Determine the (x, y) coordinate at the center of the cell enclosing the given text.  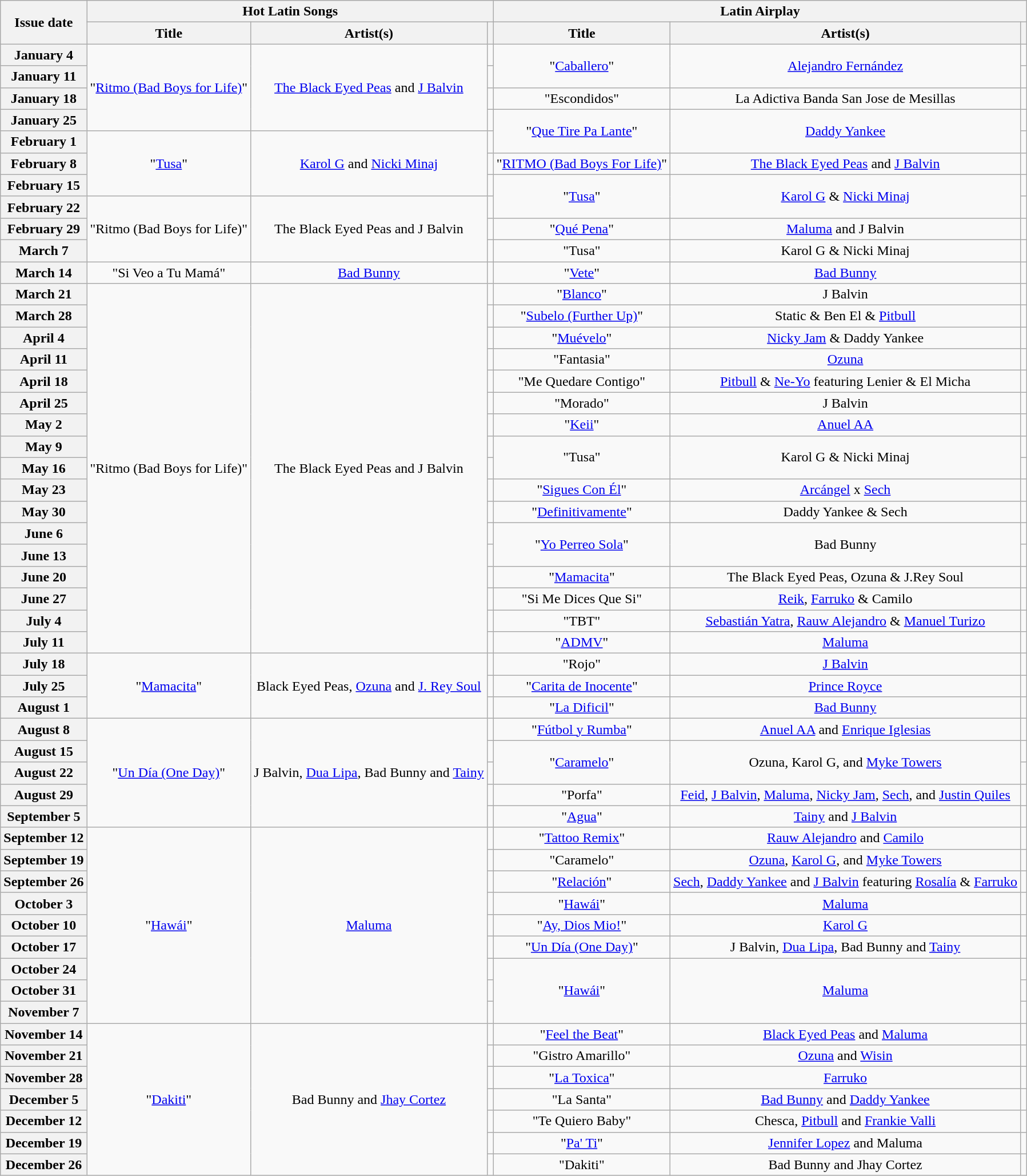
"Que Tire Pa Lante" (582, 131)
November 7 (43, 1012)
"Porfa" (582, 795)
July 25 (43, 686)
Pitbull & Ne-Yo featuring Lenier & El Micha (846, 381)
"Morado" (582, 403)
September 26 (43, 882)
January 18 (43, 98)
Karol G and Nicki Minaj (369, 164)
Reik, Farruko & Camilo (846, 599)
"Vete" (582, 273)
Nicky Jam & Daddy Yankee (846, 338)
"Tattoo Remix" (582, 838)
April 25 (43, 403)
June 20 (43, 577)
Arcángel x Sech (846, 490)
Chesca, Pitbull and Frankie Valli (846, 1121)
December 19 (43, 1143)
July 4 (43, 620)
Latin Airplay (760, 11)
Daddy Yankee (846, 131)
Tainy and J Balvin (846, 816)
June 6 (43, 533)
August 15 (43, 751)
"Escondidos" (582, 98)
"Fútbol y Rumba" (582, 729)
Issue date (43, 22)
February 22 (43, 207)
Alejandro Fernández (846, 66)
Karol G (846, 925)
"ADMV" (582, 643)
May 30 (43, 512)
October 10 (43, 925)
"Agua" (582, 816)
"Definitivamente" (582, 512)
December 26 (43, 1165)
Farruko (846, 1078)
Ozuna and Wisin (846, 1056)
January 11 (43, 77)
"Blanco" (582, 294)
"Fantasia" (582, 360)
"La Dificil" (582, 708)
November 28 (43, 1078)
December 5 (43, 1099)
Jennifer Lopez and Maluma (846, 1143)
May 2 (43, 425)
"Feel the Beat" (582, 1034)
November 21 (43, 1056)
"Yo Perreo Sola" (582, 544)
"Gistro Amarillo" (582, 1056)
October 24 (43, 969)
"Si Me Dices Que Si" (582, 599)
"La Santa" (582, 1099)
August 8 (43, 729)
"Qué Pena" (582, 229)
September 5 (43, 816)
November 14 (43, 1034)
August 1 (43, 708)
Static & Ben El & Pitbull (846, 316)
"Rojo" (582, 664)
Sech, Daddy Yankee and J Balvin featuring Rosalía & Farruko (846, 882)
"Caballero" (582, 66)
Black Eyed Peas and Maluma (846, 1034)
April 11 (43, 360)
"Te Quiero Baby" (582, 1121)
Black Eyed Peas, Ozuna and J. Rey Soul (369, 686)
"Me Quedare Contigo" (582, 381)
September 12 (43, 838)
Hot Latin Songs (290, 11)
February 8 (43, 164)
April 18 (43, 381)
Maluma and J Balvin (846, 229)
Anuel AA (846, 425)
July 11 (43, 643)
April 4 (43, 338)
"Pa' Ti" (582, 1143)
December 12 (43, 1121)
September 19 (43, 860)
January 4 (43, 55)
"Relación" (582, 882)
October 31 (43, 991)
"Si Veo a Tu Mamá" (169, 273)
Prince Royce (846, 686)
"La Toxica" (582, 1078)
October 17 (43, 947)
"Ay, Dios Mio!" (582, 925)
"TBT" (582, 620)
February 15 (43, 185)
"Carita de Inocente" (582, 686)
Bad Bunny and Daddy Yankee (846, 1099)
June 13 (43, 555)
January 25 (43, 120)
"Muévelo" (582, 338)
May 23 (43, 490)
March 21 (43, 294)
La Adictiva Banda San Jose de Mesillas (846, 98)
Sebastián Yatra, Rauw Alejandro & Manuel Turizo (846, 620)
Anuel AA and Enrique Iglesias (846, 729)
May 16 (43, 468)
February 1 (43, 142)
March 7 (43, 250)
"Sigues Con Él" (582, 490)
The Black Eyed Peas, Ozuna & J.Rey Soul (846, 577)
Feid, J Balvin, Maluma, Nicky Jam, Sech, and Justin Quiles (846, 795)
March 14 (43, 273)
March 28 (43, 316)
October 3 (43, 903)
"RITMO (Bad Boys For Life)" (582, 164)
February 29 (43, 229)
"Keii" (582, 425)
July 18 (43, 664)
Rauw Alejandro and Camilo (846, 838)
August 29 (43, 795)
Ozuna (846, 360)
"Subelo (Further Up)" (582, 316)
May 9 (43, 447)
Daddy Yankee & Sech (846, 512)
June 27 (43, 599)
August 22 (43, 773)
